Return (X, Y) of the center of cell containing provided text 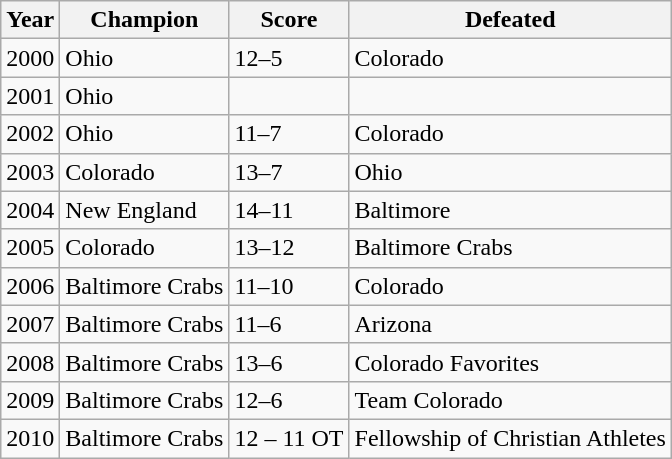
12–5 (289, 58)
Fellowship of Christian Athletes (510, 438)
2004 (30, 210)
13–12 (289, 248)
12 – 11 OT (289, 438)
2000 (30, 58)
Year (30, 20)
11–7 (289, 134)
Score (289, 20)
2008 (30, 362)
2002 (30, 134)
Defeated (510, 20)
2003 (30, 172)
12–6 (289, 400)
2006 (30, 286)
13–7 (289, 172)
11–10 (289, 286)
2009 (30, 400)
11–6 (289, 324)
13–6 (289, 362)
Team Colorado (510, 400)
Baltimore (510, 210)
New England (144, 210)
Champion (144, 20)
2001 (30, 96)
14–11 (289, 210)
2005 (30, 248)
2007 (30, 324)
Colorado Favorites (510, 362)
Arizona (510, 324)
2010 (30, 438)
